Search for the cell housing the specified text and yield its (X, Y) center coordinate. 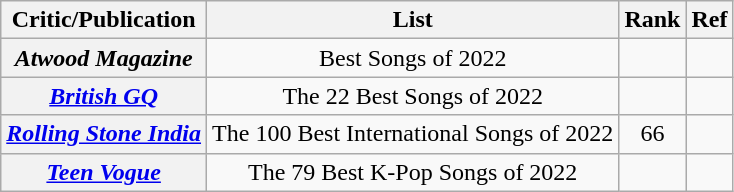
Best Songs of 2022 (413, 58)
Ref (710, 20)
The 22 Best Songs of 2022 (413, 96)
Rank (652, 20)
Rolling Stone India (104, 134)
The 100 Best International Songs of 2022 (413, 134)
The 79 Best K-Pop Songs of 2022 (413, 172)
Atwood Magazine (104, 58)
Teen Vogue (104, 172)
66 (652, 134)
List (413, 20)
British GQ (104, 96)
Critic/Publication (104, 20)
